From the cell containing the given text, extract its center point as [x, y] coordinate. 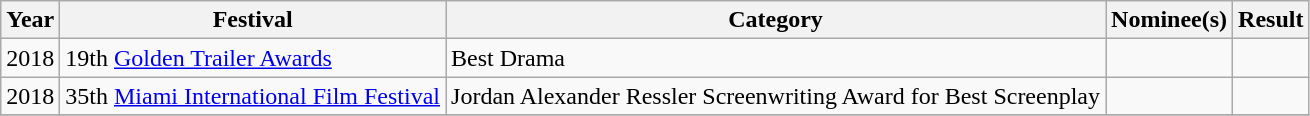
35th Miami International Film Festival [253, 96]
19th Golden Trailer Awards [253, 58]
Nominee(s) [1170, 20]
Result [1271, 20]
Year [30, 20]
Jordan Alexander Ressler Screenwriting Award for Best Screenplay [776, 96]
Festival [253, 20]
Category [776, 20]
Best Drama [776, 58]
